For the text-containing cell, return its midpoint in [X, Y] coordinate format. 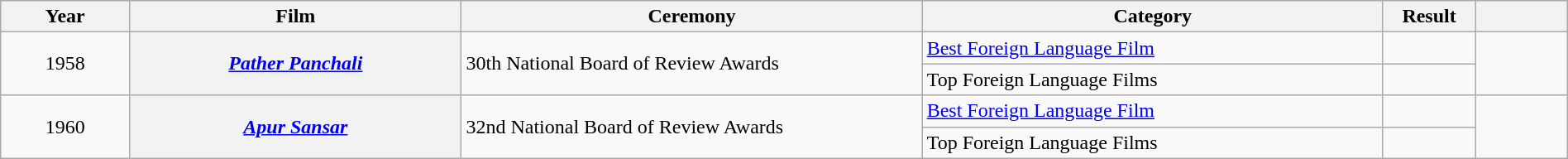
1958 [65, 64]
Ceremony [691, 17]
Apur Sansar [296, 127]
Category [1153, 17]
1960 [65, 127]
32nd National Board of Review Awards [691, 127]
30th National Board of Review Awards [691, 64]
Year [65, 17]
Film [296, 17]
Pather Panchali [296, 64]
Result [1429, 17]
